From the cell containing the given text, extract its center point as [x, y] coordinate. 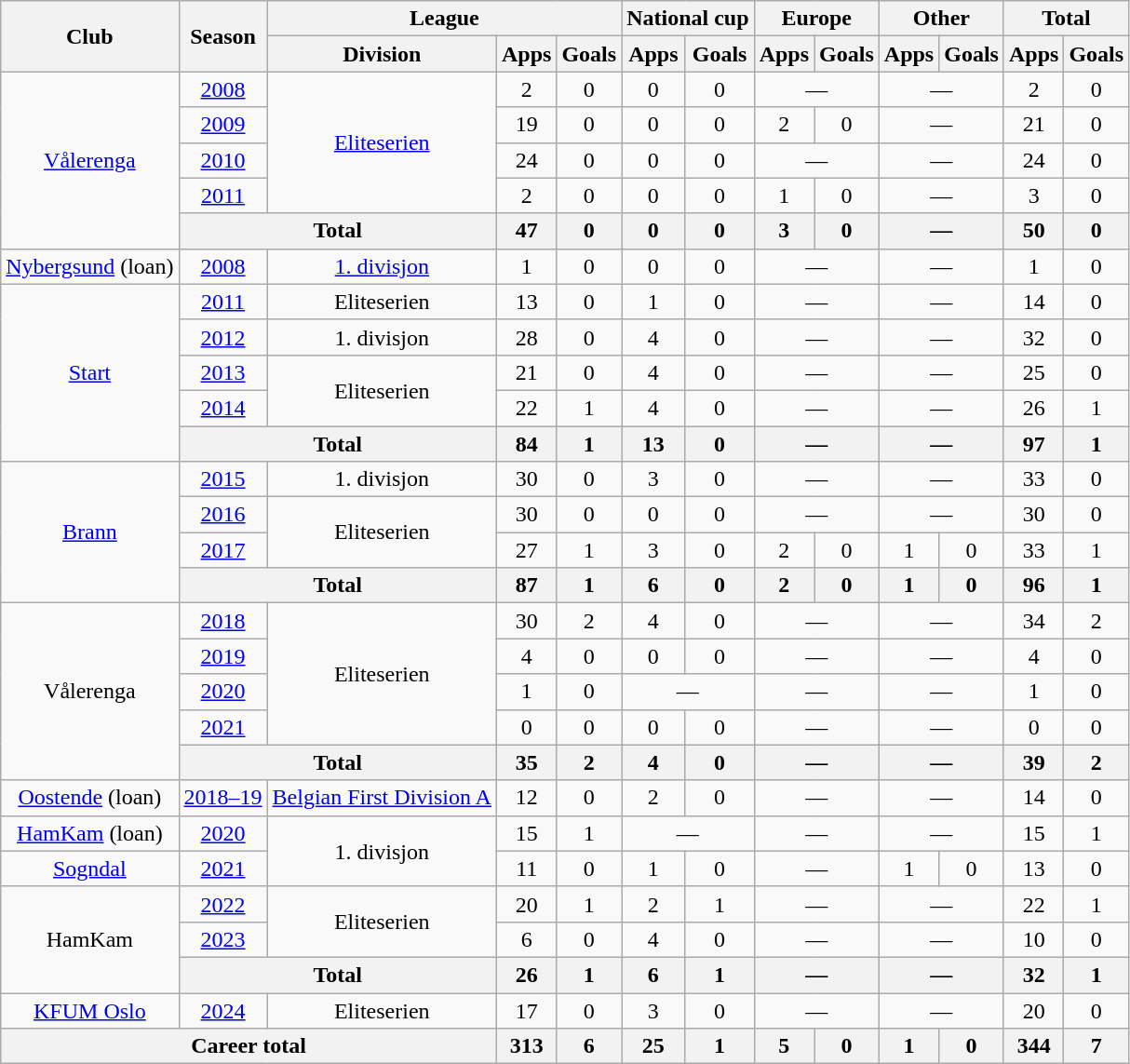
2023 [223, 939]
2024 [223, 1010]
10 [1033, 939]
Career total [249, 1046]
Oostende (loan) [89, 798]
Other [941, 19]
2018 [223, 621]
96 [1033, 586]
League [445, 19]
2016 [223, 515]
17 [526, 1010]
35 [526, 762]
Sogndal [89, 869]
KFUM Oslo [89, 1010]
Nybergsund (loan) [89, 266]
12 [526, 798]
Europe [816, 19]
Season [223, 36]
11 [526, 869]
2009 [223, 125]
2015 [223, 479]
2012 [223, 337]
87 [526, 586]
Belgian First Division A [382, 798]
47 [526, 231]
34 [1033, 621]
Club [89, 36]
344 [1033, 1046]
28 [526, 337]
50 [1033, 231]
39 [1033, 762]
2018–19 [223, 798]
Brann [89, 532]
National cup [688, 19]
19 [526, 125]
2010 [223, 160]
5 [784, 1046]
HamKam [89, 939]
2013 [223, 372]
Start [89, 372]
Division [382, 54]
HamKam (loan) [89, 833]
2019 [223, 656]
2014 [223, 408]
7 [1096, 1046]
97 [1033, 444]
27 [526, 550]
2022 [223, 904]
84 [526, 444]
313 [526, 1046]
2017 [223, 550]
